For the text-containing cell, return its midpoint in [x, y] coordinate format. 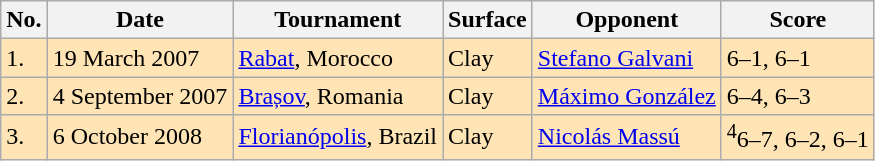
Tournament [338, 20]
Score [798, 20]
Opponent [626, 20]
3. [24, 138]
Florianópolis, Brazil [338, 138]
Stefano Galvani [626, 58]
4 September 2007 [140, 96]
6 October 2008 [140, 138]
6–4, 6–3 [798, 96]
1. [24, 58]
Nicolás Massú [626, 138]
Brașov, Romania [338, 96]
46–7, 6–2, 6–1 [798, 138]
19 March 2007 [140, 58]
Máximo González [626, 96]
2. [24, 96]
Surface [488, 20]
Date [140, 20]
Rabat, Morocco [338, 58]
6–1, 6–1 [798, 58]
No. [24, 20]
